Search for the cell housing the specified text and yield its [X, Y] center coordinate. 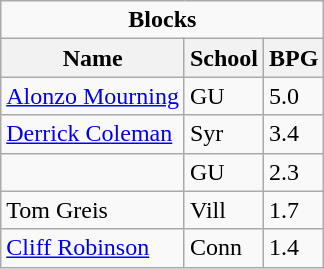
Blocks [162, 20]
Vill [224, 210]
Conn [224, 248]
BPG [294, 58]
Derrick Coleman [93, 134]
Syr [224, 134]
1.4 [294, 248]
Alonzo Mourning [93, 96]
Name [93, 58]
Tom Greis [93, 210]
2.3 [294, 172]
3.4 [294, 134]
5.0 [294, 96]
1.7 [294, 210]
School [224, 58]
Cliff Robinson [93, 248]
